Locate the cell with the specified text and output its (X, Y) center coordinate. 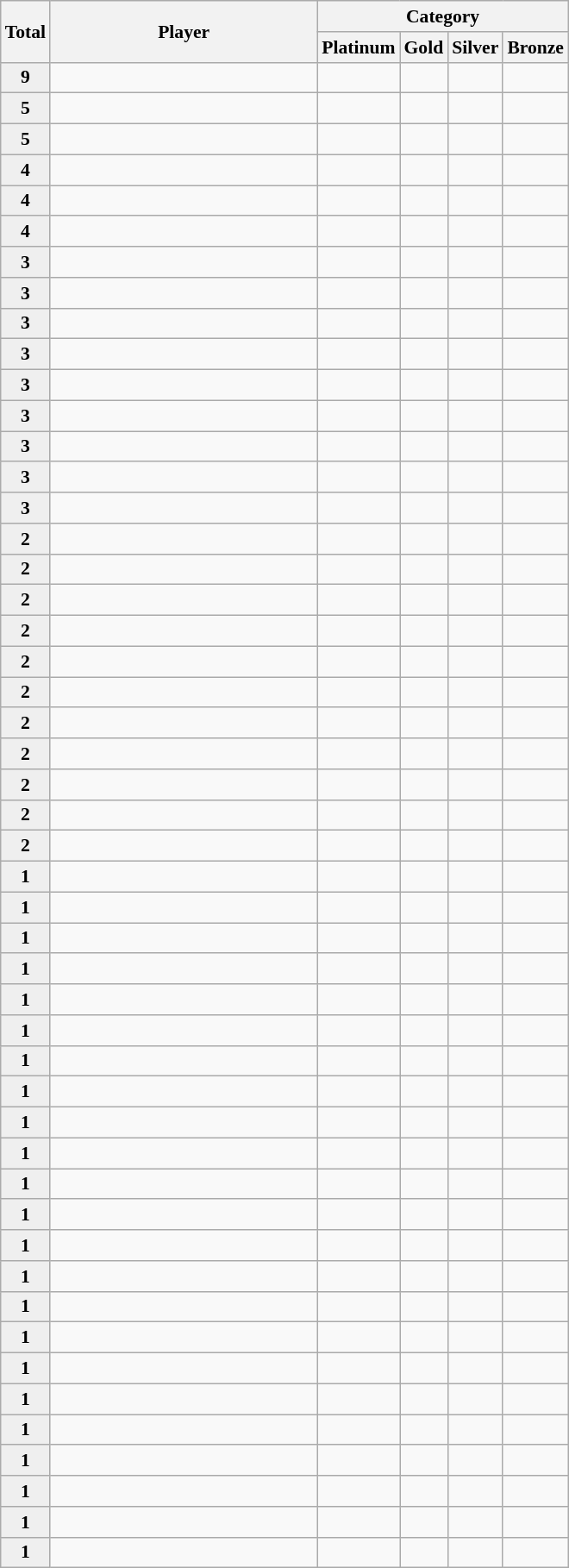
Platinum (359, 47)
Total (26, 31)
Player (184, 31)
9 (26, 78)
Bronze (535, 47)
Silver (475, 47)
Category (443, 16)
Gold (424, 47)
